Determine the (X, Y) coordinate at the center of the cell enclosing the given text.  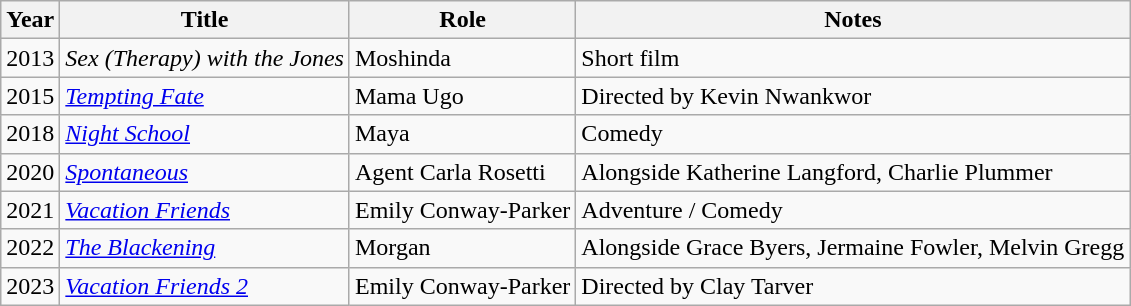
Notes (853, 20)
Alongside Katherine Langford, Charlie Plummer (853, 172)
Tempting Fate (205, 96)
Comedy (853, 134)
Directed by Clay Tarver (853, 286)
Spontaneous (205, 172)
Directed by Kevin Nwankwor (853, 96)
The Blackening (205, 248)
2018 (30, 134)
2023 (30, 286)
Adventure / Comedy (853, 210)
Morgan (462, 248)
Vacation Friends 2 (205, 286)
Sex (Therapy) with the Jones (205, 58)
Vacation Friends (205, 210)
Moshinda (462, 58)
Alongside Grace Byers, Jermaine Fowler, Melvin Gregg (853, 248)
Night School (205, 134)
Title (205, 20)
2015 (30, 96)
Mama Ugo (462, 96)
2013 (30, 58)
2021 (30, 210)
Short film (853, 58)
2022 (30, 248)
Maya (462, 134)
Agent Carla Rosetti (462, 172)
2020 (30, 172)
Role (462, 20)
Year (30, 20)
